Pinpoint the cell where the given text exists, returning its (X, Y) midpoint coordinate. 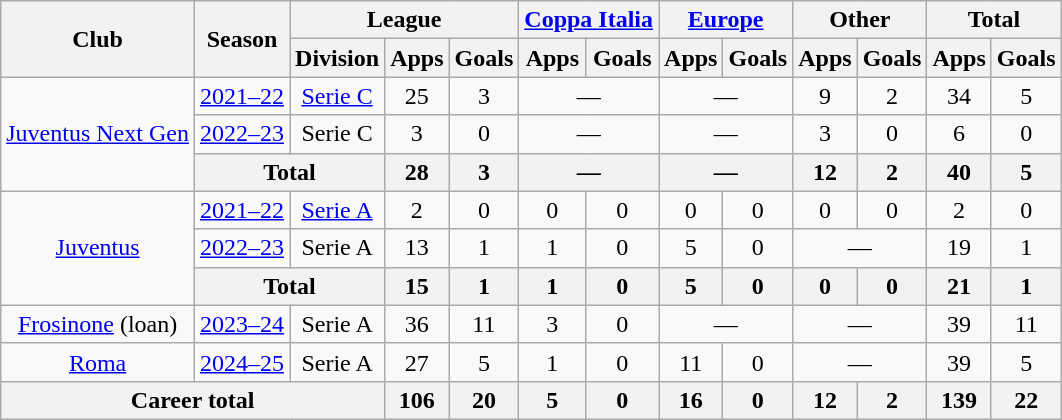
6 (959, 134)
22 (1026, 400)
Europe (726, 20)
34 (959, 96)
Roma (98, 362)
Club (98, 39)
36 (417, 324)
139 (959, 400)
League (404, 20)
Career total (193, 400)
15 (417, 286)
Juventus (98, 248)
13 (417, 248)
21 (959, 286)
Other (860, 20)
9 (825, 96)
19 (959, 248)
20 (484, 400)
40 (959, 172)
Season (242, 39)
Division (338, 58)
Frosinone (loan) (98, 324)
Coppa Italia (589, 20)
28 (417, 172)
Juventus Next Gen (98, 134)
2023–24 (242, 324)
27 (417, 362)
2024–25 (242, 362)
25 (417, 96)
16 (691, 400)
106 (417, 400)
